Find where the given text appears and provide that cell's center as (x, y) coordinate. 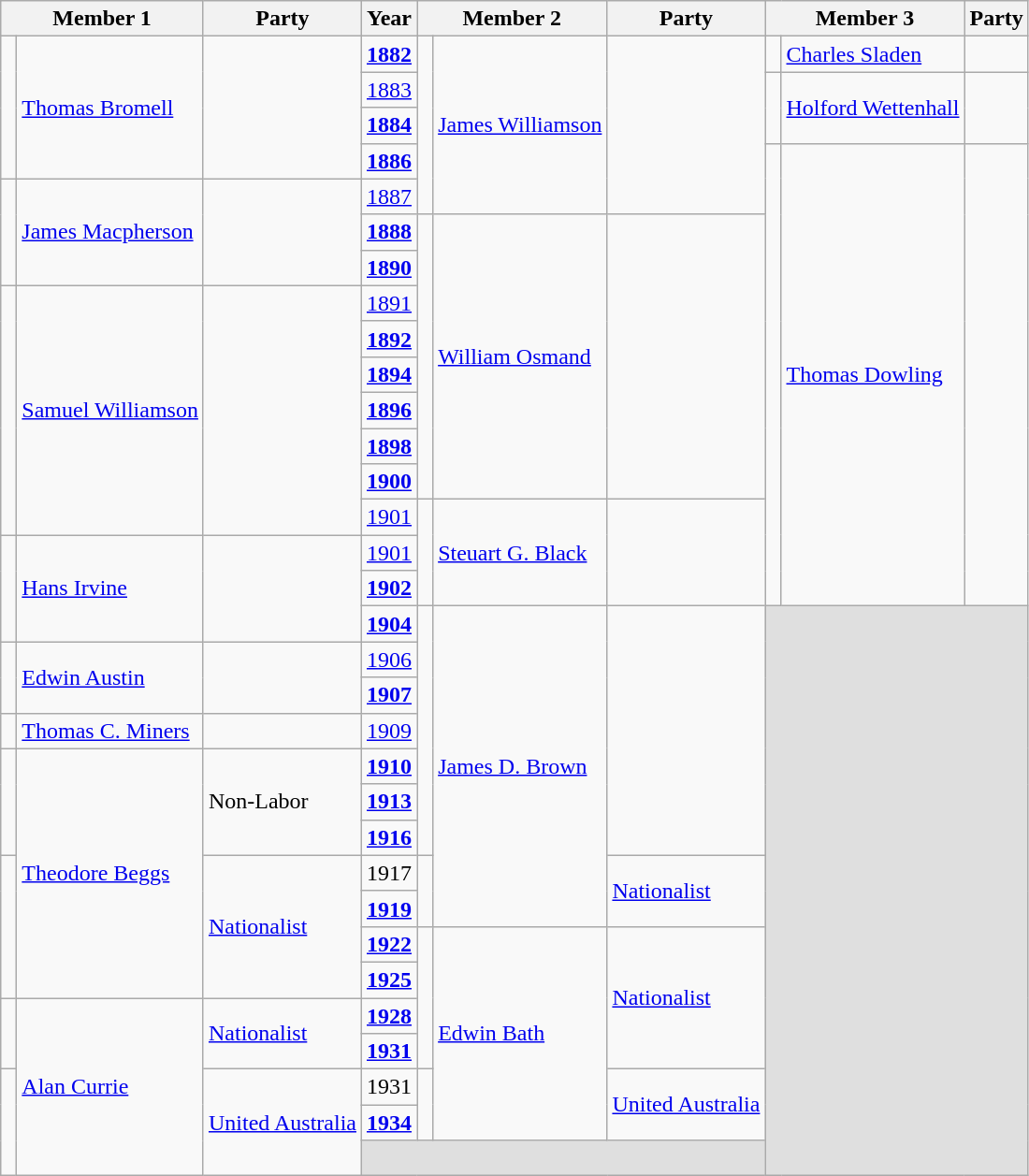
Member 1 (103, 19)
1887 (389, 196)
1928 (389, 1015)
1898 (389, 446)
Member 3 (864, 19)
Member 2 (513, 19)
1886 (389, 161)
1882 (389, 54)
James Macpherson (110, 232)
1910 (389, 766)
James D. Brown (520, 767)
1906 (389, 660)
Year (389, 19)
Edwin Austin (110, 677)
1888 (389, 232)
1909 (389, 731)
1904 (389, 624)
William Osmand (520, 356)
Thomas C. Miners (110, 731)
Thomas Bromell (110, 108)
1900 (389, 482)
1896 (389, 410)
1883 (389, 90)
Non-Labor (283, 802)
Steuart G. Black (520, 553)
1934 (389, 1123)
Samuel Williamson (110, 410)
Holford Wettenhall (873, 108)
Thomas Dowling (873, 374)
1922 (389, 944)
1919 (389, 908)
1891 (389, 303)
Edwin Bath (520, 1033)
Hans Irvine (110, 588)
1902 (389, 588)
Alan Currie (110, 1086)
1907 (389, 695)
1890 (389, 268)
1925 (389, 980)
1917 (389, 873)
1892 (389, 339)
Theodore Beggs (110, 873)
1913 (389, 802)
1884 (389, 125)
1894 (389, 374)
James Williamson (520, 125)
1916 (389, 837)
Charles Sladen (873, 54)
